Output the (x, y) coordinate of the center of the cell containing the given text.  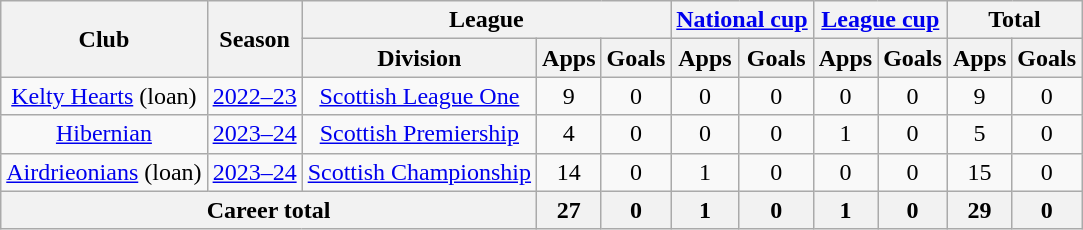
National cup (742, 20)
15 (979, 172)
5 (979, 134)
League (486, 20)
Career total (269, 210)
Scottish Premiership (419, 134)
2022–23 (254, 96)
14 (569, 172)
Division (419, 58)
27 (569, 210)
Scottish Championship (419, 172)
Hibernian (104, 134)
Scottish League One (419, 96)
29 (979, 210)
Kelty Hearts (loan) (104, 96)
Total (1014, 20)
League cup (880, 20)
4 (569, 134)
Club (104, 39)
Airdrieonians (loan) (104, 172)
Season (254, 39)
